From the cell containing the given text, extract its center point as [x, y] coordinate. 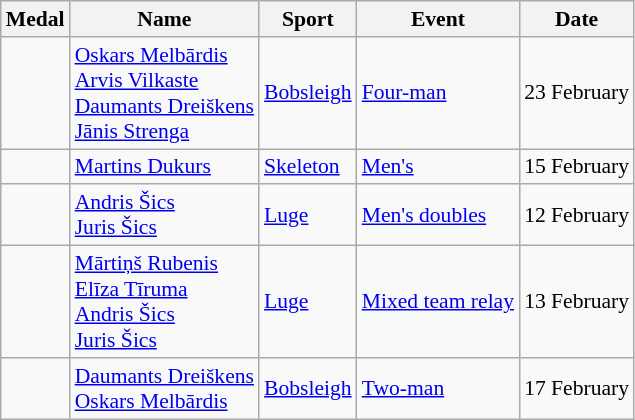
12 February [576, 216]
Skeleton [308, 167]
17 February [576, 388]
Sport [308, 19]
Martins Dukurs [164, 167]
Name [164, 19]
Daumants Dreiškens Oskars Melbārdis [164, 388]
Men's doubles [438, 216]
Mārtiņš Rubenis Elīza Tīruma Andris Šics Juris Šics [164, 302]
Two-man [438, 388]
Andris Šics Juris Šics [164, 216]
15 February [576, 167]
Event [438, 19]
Oskars Melbārdis Arvis Vilkaste Daumants Dreiškens Jānis Strenga [164, 93]
Men's [438, 167]
Medal [36, 19]
13 February [576, 302]
23 February [576, 93]
Mixed team relay [438, 302]
Four-man [438, 93]
Date [576, 19]
